For the text-containing cell, return its midpoint in (x, y) coordinate format. 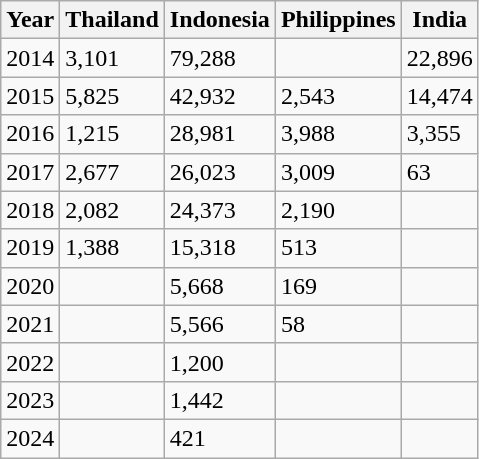
2020 (30, 286)
28,981 (220, 134)
2022 (30, 362)
79,288 (220, 58)
1,215 (112, 134)
1,442 (220, 400)
Thailand (112, 20)
63 (440, 172)
421 (220, 438)
2019 (30, 248)
24,373 (220, 210)
2,082 (112, 210)
2,190 (338, 210)
2023 (30, 400)
5,566 (220, 324)
2016 (30, 134)
2024 (30, 438)
14,474 (440, 96)
3,988 (338, 134)
58 (338, 324)
513 (338, 248)
169 (338, 286)
42,932 (220, 96)
2015 (30, 96)
Indonesia (220, 20)
1,200 (220, 362)
3,009 (338, 172)
22,896 (440, 58)
3,101 (112, 58)
Philippines (338, 20)
1,388 (112, 248)
15,318 (220, 248)
2,543 (338, 96)
5,825 (112, 96)
2018 (30, 210)
3,355 (440, 134)
2,677 (112, 172)
India (440, 20)
5,668 (220, 286)
26,023 (220, 172)
2017 (30, 172)
2014 (30, 58)
2021 (30, 324)
Year (30, 20)
